Identify which cell holds the provided text, then report its [x, y] central coordinate. 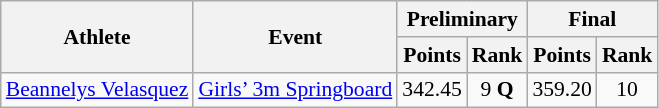
Beannelys Velasquez [98, 90]
Athlete [98, 36]
Girls’ 3m Springboard [295, 90]
Preliminary [462, 19]
359.20 [562, 90]
Final [592, 19]
Event [295, 36]
10 [628, 90]
342.45 [432, 90]
9 Q [498, 90]
